For the text-containing cell, return its midpoint in (x, y) coordinate format. 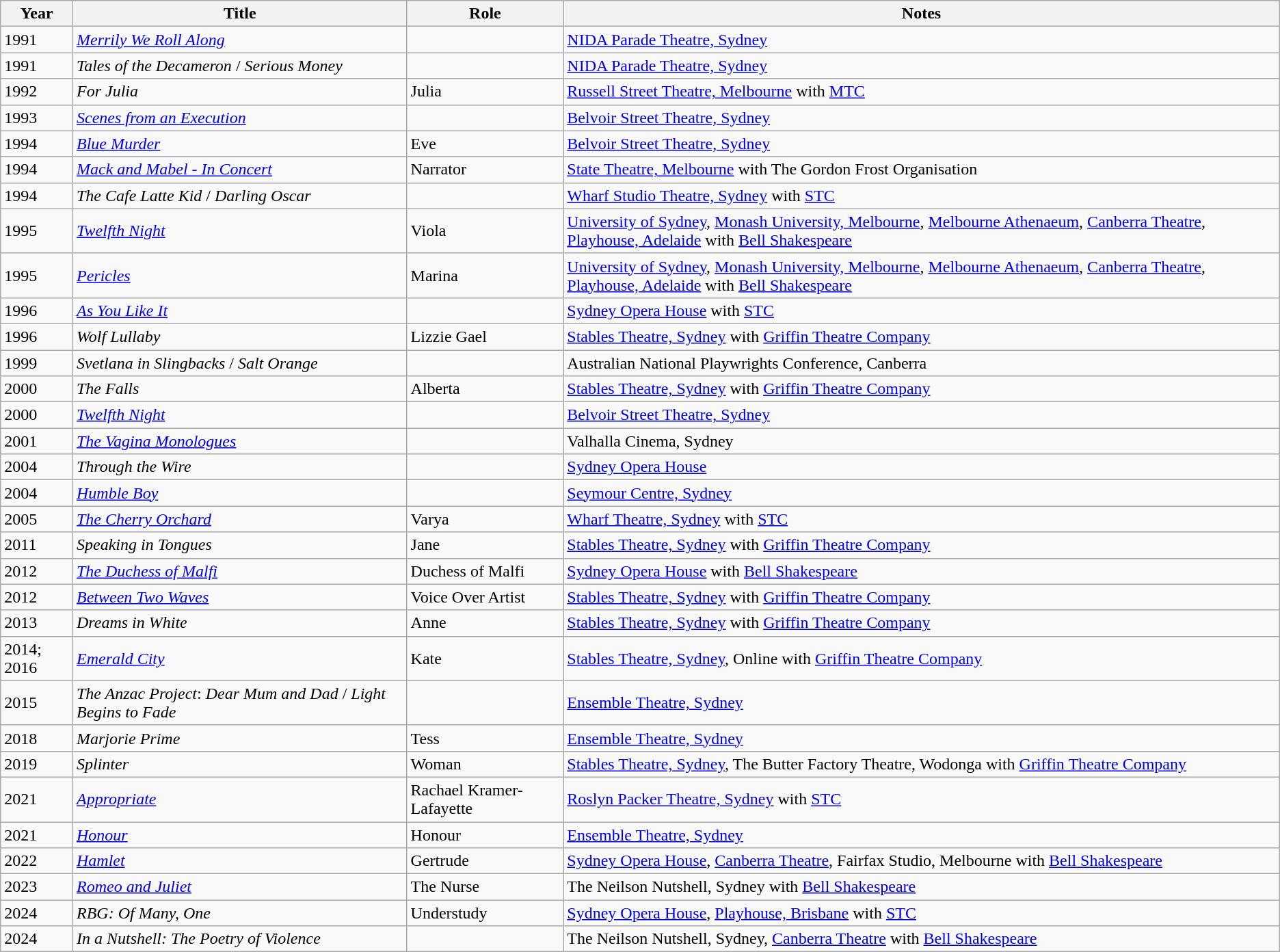
Splinter (239, 764)
Romeo and Juliet (239, 887)
Varya (485, 519)
Anne (485, 623)
Voice Over Artist (485, 597)
2023 (37, 887)
Russell Street Theatre, Melbourne with MTC (922, 92)
Hamlet (239, 861)
The Cafe Latte Kid / Darling Oscar (239, 196)
2015 (37, 703)
2005 (37, 519)
Australian National Playwrights Conference, Canberra (922, 363)
2013 (37, 623)
Lizzie Gael (485, 336)
Woman (485, 764)
Duchess of Malfi (485, 571)
Tess (485, 738)
The Anzac Project: Dear Mum and Dad / Light Begins to Fade (239, 703)
Sydney Opera House with STC (922, 310)
Pericles (239, 275)
Emerald City (239, 658)
Eve (485, 144)
Notes (922, 14)
The Vagina Monologues (239, 441)
Appropriate (239, 799)
Svetlana in Slingbacks / Salt Orange (239, 363)
Roslyn Packer Theatre, Sydney with STC (922, 799)
Gertrude (485, 861)
Tales of the Decameron / Serious Money (239, 66)
Mack and Mabel - In Concert (239, 170)
Humble Boy (239, 493)
The Nurse (485, 887)
Sydney Opera House with Bell Shakespeare (922, 571)
Title (239, 14)
Jane (485, 545)
Marina (485, 275)
1993 (37, 118)
Scenes from an Execution (239, 118)
Narrator (485, 170)
1992 (37, 92)
Wolf Lullaby (239, 336)
Julia (485, 92)
Stables Theatre, Sydney, Online with Griffin Theatre Company (922, 658)
Sydney Opera House, Canberra Theatre, Fairfax Studio, Melbourne with Bell Shakespeare (922, 861)
Sydney Opera House, Playhouse, Brisbane with STC (922, 913)
2001 (37, 441)
Through the Wire (239, 467)
Kate (485, 658)
Year (37, 14)
RBG: Of Many, One (239, 913)
2019 (37, 764)
2014; 2016 (37, 658)
Rachael Kramer-Lafayette (485, 799)
Seymour Centre, Sydney (922, 493)
1999 (37, 363)
State Theatre, Melbourne with The Gordon Frost Organisation (922, 170)
Dreams in White (239, 623)
Stables Theatre, Sydney, The Butter Factory Theatre, Wodonga with Griffin Theatre Company (922, 764)
The Falls (239, 389)
As You Like It (239, 310)
Wharf Studio Theatre, Sydney with STC (922, 196)
In a Nutshell: The Poetry of Violence (239, 939)
Alberta (485, 389)
Valhalla Cinema, Sydney (922, 441)
Between Two Waves (239, 597)
Merrily We Roll Along (239, 40)
Viola (485, 231)
Blue Murder (239, 144)
Understudy (485, 913)
2022 (37, 861)
For Julia (239, 92)
Marjorie Prime (239, 738)
The Neilson Nutshell, Sydney with Bell Shakespeare (922, 887)
Speaking in Tongues (239, 545)
The Duchess of Malfi (239, 571)
Role (485, 14)
Wharf Theatre, Sydney with STC (922, 519)
2011 (37, 545)
The Neilson Nutshell, Sydney, Canberra Theatre with Bell Shakespeare (922, 939)
The Cherry Orchard (239, 519)
Sydney Opera House (922, 467)
2018 (37, 738)
